Scan for the cell matching the given text and deliver its (x, y) coordinate at center. 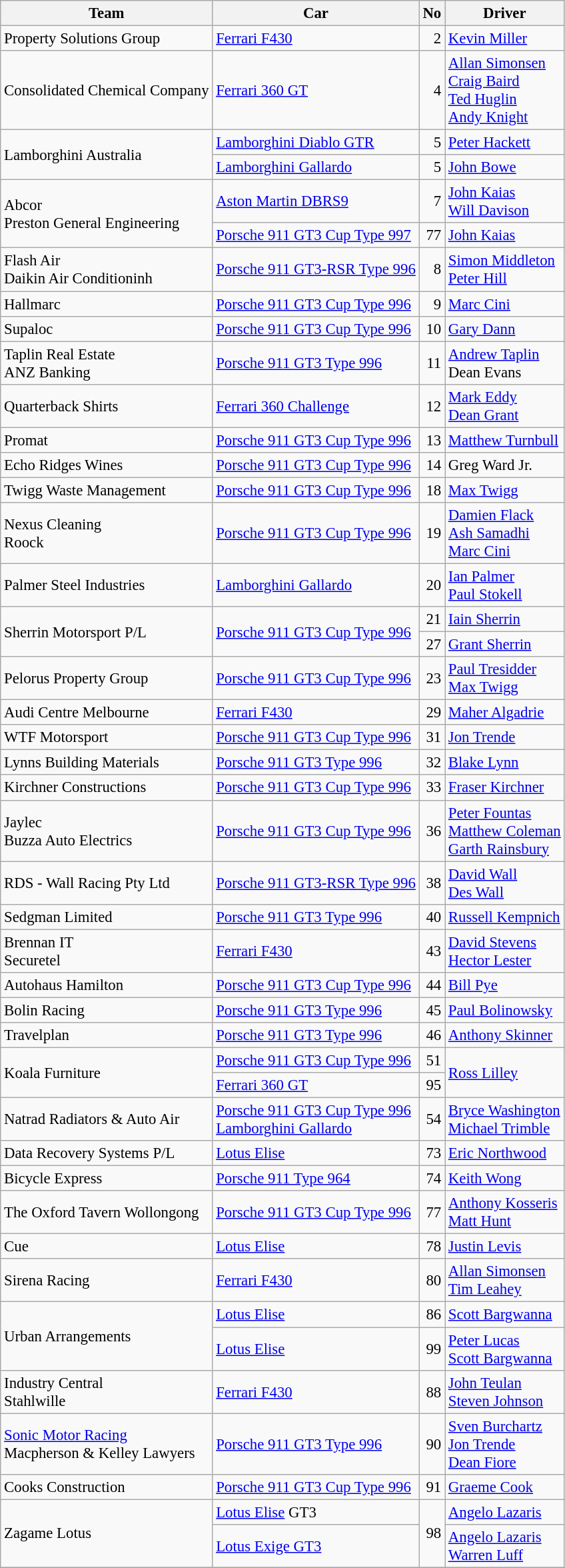
Cooks Construction (107, 1487)
23 (432, 679)
Lamborghini Australia (107, 155)
David Stevens Hector Lester (505, 951)
73 (432, 1153)
4 (432, 91)
40 (432, 917)
91 (432, 1487)
Twigg Waste Management (107, 490)
88 (432, 1392)
John Bowe (505, 167)
Andrew Taplin Dean Evans (505, 363)
Kevin Miller (505, 39)
Jon Trende (505, 737)
21 (432, 619)
Palmer Steel Industries (107, 585)
Angelo Lazaris (505, 1512)
Ferrari 360 Challenge (316, 405)
20 (432, 585)
Angelo Lazaris Warren Luff (505, 1547)
Driver (505, 13)
The Oxford Tavern Wollongong (107, 1212)
44 (432, 985)
74 (432, 1179)
Flash AirDaikin Air Conditioninh (107, 269)
18 (432, 490)
John Teulan Steven Johnson (505, 1392)
Koala Furniture (107, 1072)
Nexus CleaningRoock (107, 533)
46 (432, 1035)
Sherrin Motorsport P/L (107, 632)
RDS - Wall Racing Pty Ltd (107, 883)
Promat (107, 440)
David Wall Des Wall (505, 883)
John Kaias (505, 235)
Cue (107, 1247)
Ross Lilley (505, 1072)
Natrad Radiators & Auto Air (107, 1120)
43 (432, 951)
Bill Pye (505, 985)
Porsche 911 GT3 Cup Type 997 (316, 235)
Grant Sherrin (505, 645)
32 (432, 763)
Peter Lucas Scott Bargwanna (505, 1349)
Lamborghini Diablo GTR (316, 143)
Sonic Motor RacingMacpherson & Kelley Lawyers (107, 1444)
Mark Eddy Dean Grant (505, 405)
54 (432, 1120)
Greg Ward Jr. (505, 465)
11 (432, 363)
AbcorPreston General Engineering (107, 214)
Aston Martin DBRS9 (316, 201)
Autohaus Hamilton (107, 985)
31 (432, 737)
Bicycle Express (107, 1179)
Kirchner Constructions (107, 788)
80 (432, 1280)
Scott Bargwanna (505, 1315)
Porsche 911 Type 964 (316, 1179)
Porsche 911 GT3 Cup Type 996Lamborghini Gallardo (316, 1120)
27 (432, 645)
Eric Northwood (505, 1153)
38 (432, 883)
78 (432, 1247)
Max Twigg (505, 490)
19 (432, 533)
Quarterback Shirts (107, 405)
Supaloc (107, 329)
10 (432, 329)
Maher Algadrie (505, 713)
Property Solutions Group (107, 39)
WTF Motorsport (107, 737)
98 (432, 1533)
Iain Sherrin (505, 619)
Gary Dann (505, 329)
Matthew Turnbull (505, 440)
9 (432, 304)
Lotus Exige GT3 (316, 1547)
Paul Tresidder Max Twigg (505, 679)
Marc Cini (505, 304)
86 (432, 1315)
8 (432, 269)
Pelorus Property Group (107, 679)
Audi Centre Melbourne (107, 713)
Brennan ITSecuretel (107, 951)
90 (432, 1444)
29 (432, 713)
14 (432, 465)
Sven Burchartz Jon Trende Dean Fiore (505, 1444)
Allan Simonsen Tim Leahey (505, 1280)
12 (432, 405)
2 (432, 39)
7 (432, 201)
95 (432, 1085)
Bryce Washington Michael Trimble (505, 1120)
Peter Fountas Matthew Coleman Garth Rainsbury (505, 831)
Industry CentralStahlwille (107, 1392)
Sedgman Limited (107, 917)
Sirena Racing (107, 1280)
Paul Bolinowsky (505, 1010)
Lotus Elise GT3 (316, 1512)
John Kaias Will Davison (505, 201)
Russell Kempnich (505, 917)
Echo Ridges Wines (107, 465)
51 (432, 1060)
Urban Arrangements (107, 1336)
36 (432, 831)
Anthony Kosseris Matt Hunt (505, 1212)
99 (432, 1349)
Graeme Cook (505, 1487)
Fraser Kirchner (505, 788)
Simon Middleton Peter Hill (505, 269)
Team (107, 13)
Damien Flack Ash Samadhi Marc Cini (505, 533)
33 (432, 788)
No (432, 13)
Blake Lynn (505, 763)
Peter Hackett (505, 143)
Keith Wong (505, 1179)
Anthony Skinner (505, 1035)
Zagame Lotus (107, 1533)
Taplin Real EstateANZ Banking (107, 363)
45 (432, 1010)
Consolidated Chemical Company (107, 91)
Allan Simonsen Craig Baird Ted Huglin Andy Knight (505, 91)
Travelplan (107, 1035)
Data Recovery Systems P/L (107, 1153)
Car (316, 13)
Bolin Racing (107, 1010)
Lynns Building Materials (107, 763)
Ian Palmer Paul Stokell (505, 585)
Hallmarc (107, 304)
Justin Levis (505, 1247)
13 (432, 440)
JaylecBuzza Auto Electrics (107, 831)
